Search for the cell housing the specified text and yield its (X, Y) center coordinate. 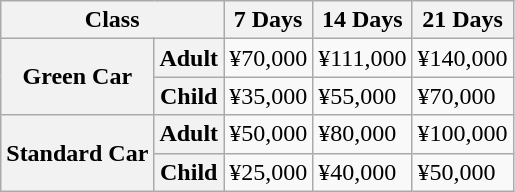
¥35,000 (268, 96)
21 Days (462, 20)
¥80,000 (362, 134)
¥100,000 (462, 134)
Class (112, 20)
¥55,000 (362, 96)
¥111,000 (362, 58)
7 Days (268, 20)
Standard Car (78, 153)
Green Car (78, 77)
14 Days (362, 20)
¥25,000 (268, 172)
¥140,000 (462, 58)
¥40,000 (362, 172)
